Find where the given text appears and provide that cell's center as (x, y) coordinate. 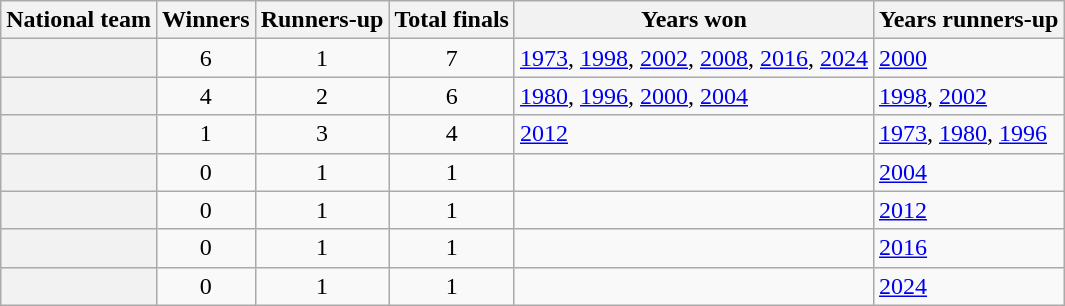
2000 (969, 58)
Years won (694, 20)
1973, 1998, 2002, 2008, 2016, 2024 (694, 58)
National team (79, 20)
3 (322, 134)
2024 (969, 286)
Winners (206, 20)
2 (322, 96)
Years runners-up (969, 20)
Runners-up (322, 20)
1973, 1980, 1996 (969, 134)
7 (452, 58)
2016 (969, 248)
2004 (969, 172)
1998, 2002 (969, 96)
1980, 1996, 2000, 2004 (694, 96)
Total finals (452, 20)
